Extract the [x, y] coordinate from the center of the cell holding the provided text.  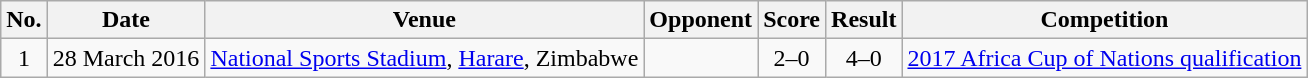
National Sports Stadium, Harare, Zimbabwe [424, 58]
28 March 2016 [126, 58]
Result [864, 20]
1 [24, 58]
Competition [1104, 20]
Score [792, 20]
No. [24, 20]
Opponent [701, 20]
2–0 [792, 58]
2017 Africa Cup of Nations qualification [1104, 58]
4–0 [864, 58]
Venue [424, 20]
Date [126, 20]
